Identify which cell holds the provided text, then report its [x, y] central coordinate. 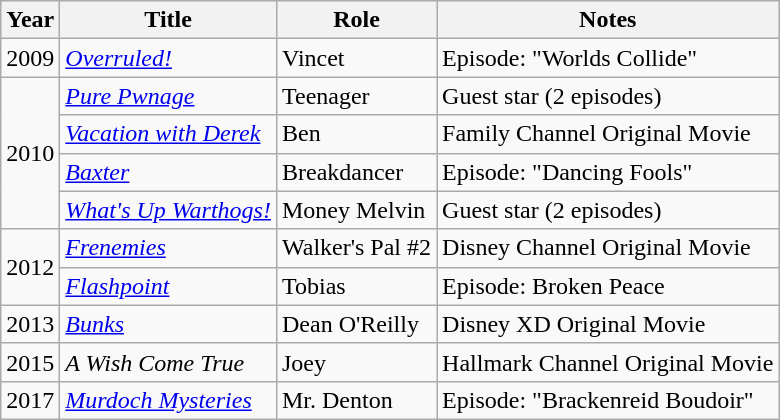
2009 [30, 58]
Tobias [356, 286]
Family Channel Original Movie [608, 134]
Mr. Denton [356, 400]
Year [30, 20]
2017 [30, 400]
Notes [608, 20]
Murdoch Mysteries [168, 400]
Walker's Pal #2 [356, 248]
Ben [356, 134]
Flashpoint [168, 286]
2013 [30, 324]
2012 [30, 267]
Pure Pwnage [168, 96]
Disney Channel Original Movie [608, 248]
Breakdancer [356, 172]
Vincet [356, 58]
Frenemies [168, 248]
Overruled! [168, 58]
What's Up Warthogs! [168, 210]
Teenager [356, 96]
Role [356, 20]
Episode: "Brackenreid Boudoir" [608, 400]
Title [168, 20]
Money Melvin [356, 210]
2010 [30, 153]
Episode: "Dancing Fools" [608, 172]
Joey [356, 362]
Vacation with Derek [168, 134]
Baxter [168, 172]
Bunks [168, 324]
Disney XD Original Movie [608, 324]
A Wish Come True [168, 362]
Episode: "Worlds Collide" [608, 58]
Episode: Broken Peace [608, 286]
2015 [30, 362]
Dean O'Reilly [356, 324]
Hallmark Channel Original Movie [608, 362]
